Provide the [X, Y] coordinate of the cell's center where the given text is located.  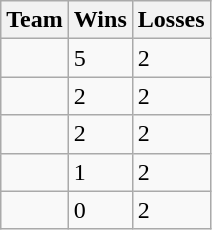
Losses [171, 20]
Wins [100, 20]
0 [100, 210]
5 [100, 58]
1 [100, 172]
Team [35, 20]
